Provide the [x, y] coordinate of the cell's center where the given text is located.  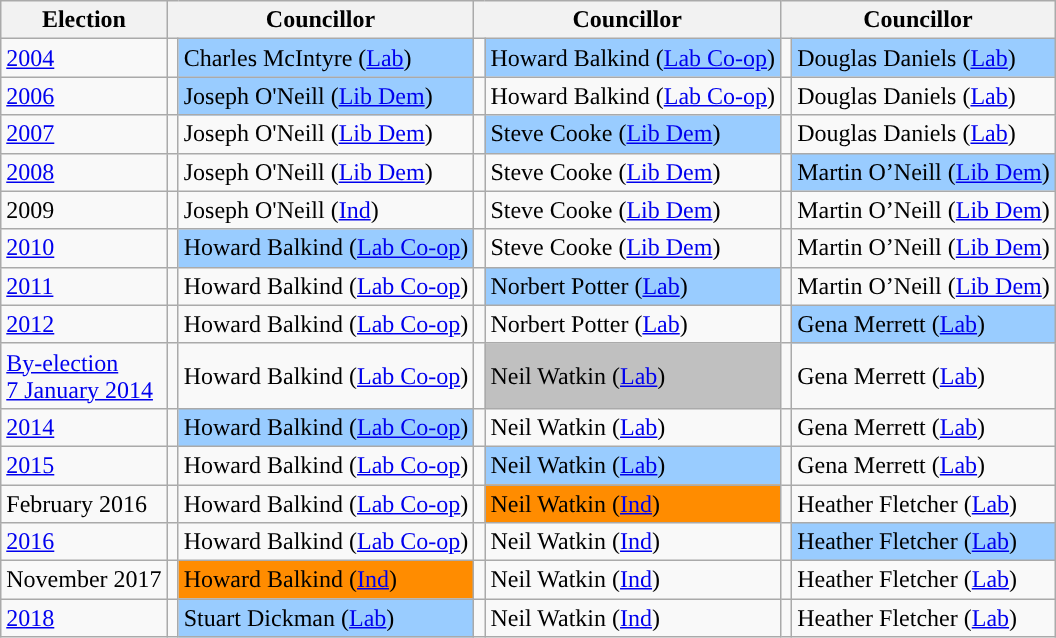
By-election7 January 2014 [84, 376]
2014 [84, 427]
February 2016 [84, 503]
2012 [84, 324]
2009 [84, 210]
Election [84, 20]
2004 [84, 58]
November 2017 [84, 580]
Howard Balkind (Ind) [326, 580]
Joseph O'Neill (Ind) [326, 210]
2010 [84, 248]
2008 [84, 172]
2011 [84, 286]
2007 [84, 134]
2015 [84, 465]
2016 [84, 542]
Charles McIntyre (Lab) [326, 58]
2018 [84, 618]
2006 [84, 96]
Stuart Dickman (Lab) [326, 618]
